Identify which cell holds the provided text, then report its (X, Y) central coordinate. 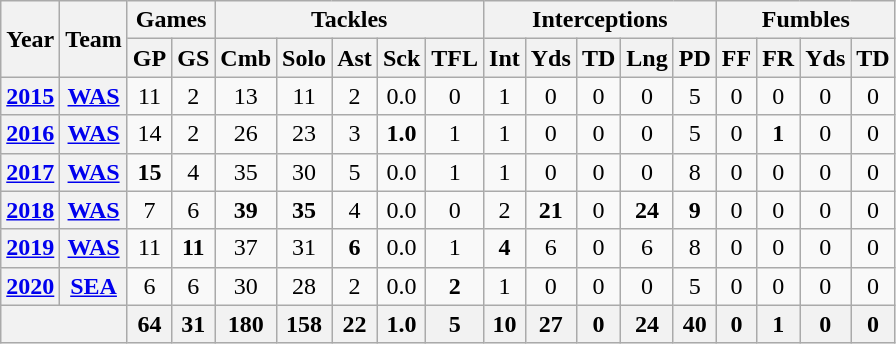
Solo (304, 58)
SEA (94, 286)
7 (149, 210)
10 (505, 324)
2020 (30, 286)
9 (694, 210)
Lng (647, 58)
13 (246, 96)
22 (355, 324)
40 (694, 324)
180 (246, 324)
PD (694, 58)
14 (149, 134)
Tackles (350, 20)
2016 (30, 134)
Ast (355, 58)
21 (550, 210)
2017 (30, 172)
158 (304, 324)
27 (550, 324)
3 (355, 134)
64 (149, 324)
28 (304, 286)
15 (149, 172)
Year (30, 39)
23 (304, 134)
GP (149, 58)
Games (170, 20)
Fumbles (806, 20)
Cmb (246, 58)
2018 (30, 210)
FR (778, 58)
Int (505, 58)
Sck (401, 58)
FF (736, 58)
37 (246, 248)
2019 (30, 248)
2015 (30, 96)
GS (194, 58)
Team (94, 39)
Interceptions (600, 20)
TFL (455, 58)
39 (246, 210)
26 (246, 134)
